Output the (x, y) coordinate of the center of the cell containing the given text.  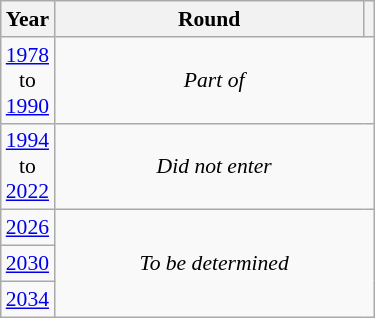
2034 (28, 299)
2030 (28, 264)
Round (209, 19)
To be determined (214, 264)
1978to1990 (28, 80)
1994to2022 (28, 166)
Year (28, 19)
Part of (214, 80)
2026 (28, 228)
Did not enter (214, 166)
